Scan for the cell matching the given text and deliver its (X, Y) coordinate at center. 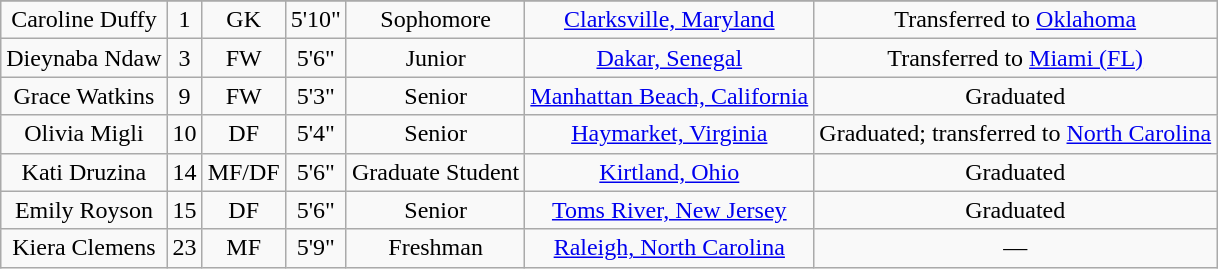
Emily Royson (84, 210)
Dakar, Senegal (670, 58)
5'10" (316, 20)
1 (184, 20)
Kirtland, Ohio (670, 172)
Sophomore (435, 20)
Transferred to Oklahoma (1016, 20)
Manhattan Beach, California (670, 96)
5'4" (316, 134)
Kiera Clemens (84, 248)
Clarksville, Maryland (670, 20)
Olivia Migli (84, 134)
9 (184, 96)
Graduate Student (435, 172)
14 (184, 172)
MF (244, 248)
23 (184, 248)
15 (184, 210)
Caroline Duffy (84, 20)
Toms River, New Jersey (670, 210)
Junior (435, 58)
Raleigh, North Carolina (670, 248)
Grace Watkins (84, 96)
3 (184, 58)
Graduated; transferred to North Carolina (1016, 134)
10 (184, 134)
Freshman (435, 248)
Haymarket, Virginia (670, 134)
— (1016, 248)
GK (244, 20)
Transferred to Miami (FL) (1016, 58)
5'3" (316, 96)
5'9" (316, 248)
MF/DF (244, 172)
Kati Druzina (84, 172)
Dieynaba Ndaw (84, 58)
